Detect which cell encompasses the target text, then output its [X, Y] center coordinate. 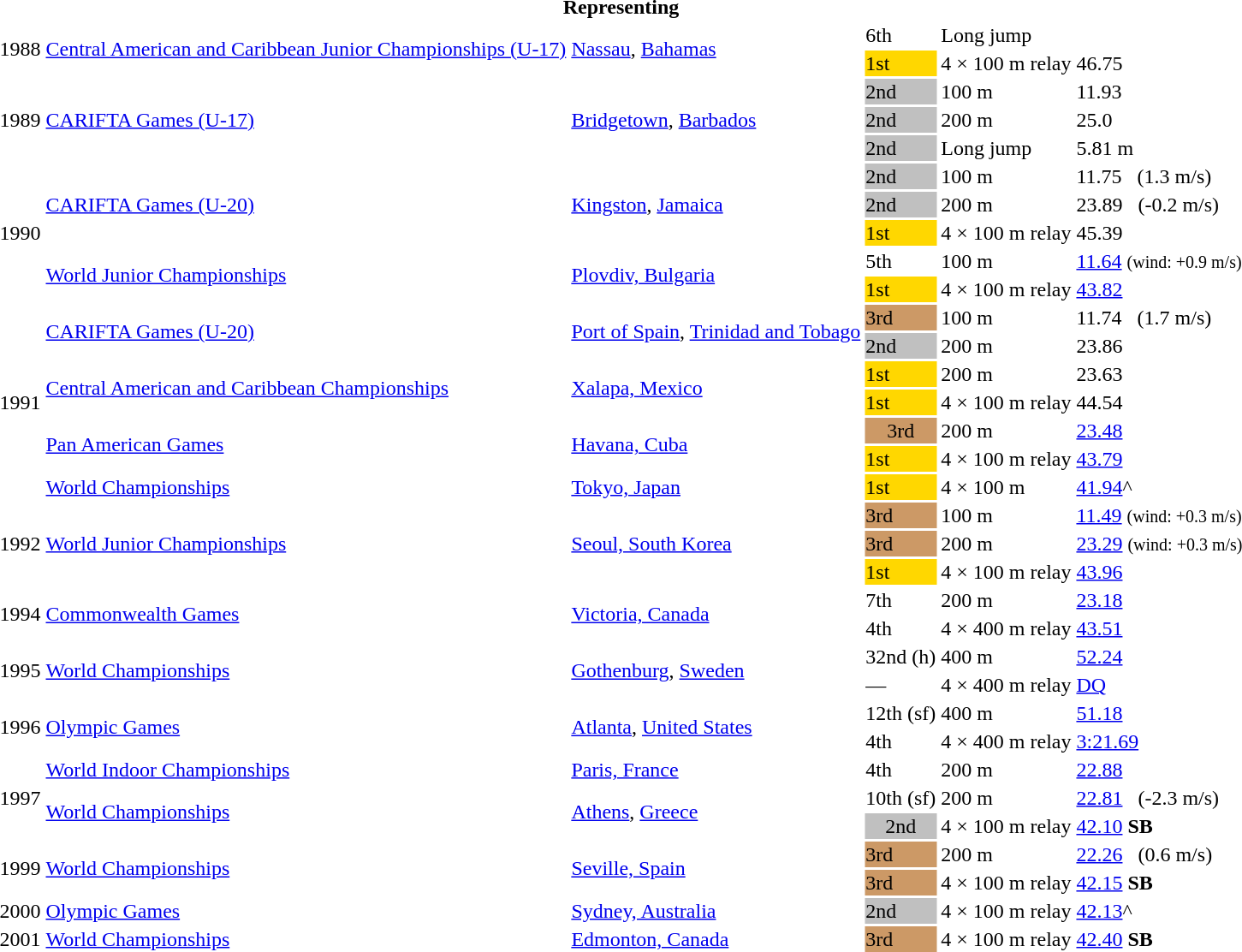
Paris, France [716, 770]
Plovdiv, Bulgaria [716, 276]
Tokyo, Japan [716, 487]
Xalapa, Mexico [716, 389]
4 × 100 m [1007, 487]
Central American and Caribbean Championships [306, 389]
Athens, Greece [716, 812]
Atlanta, United States [716, 728]
Victoria, Canada [716, 615]
— [900, 685]
Central American and Caribbean Junior Championships (U-17) [306, 50]
Bridgetown, Barbados [716, 120]
5th [900, 261]
Seville, Spain [716, 868]
Kingston, Jamaica [716, 205]
Edmonton, Canada [716, 939]
12th (sf) [900, 713]
Pan American Games [306, 445]
World Indoor Championships [306, 770]
Nassau, Bahamas [716, 50]
Sydney, Australia [716, 911]
6th [900, 35]
Port of Spain, Trinidad and Tobago [716, 332]
32nd (h) [900, 657]
7th [900, 600]
Havana, Cuba [716, 445]
10th (sf) [900, 798]
Commonwealth Games [306, 615]
Seoul, South Korea [716, 544]
CARIFTA Games (U-17) [306, 120]
Gothenburg, Sweden [716, 671]
